Find where the given text appears and provide that cell's center as [X, Y] coordinate. 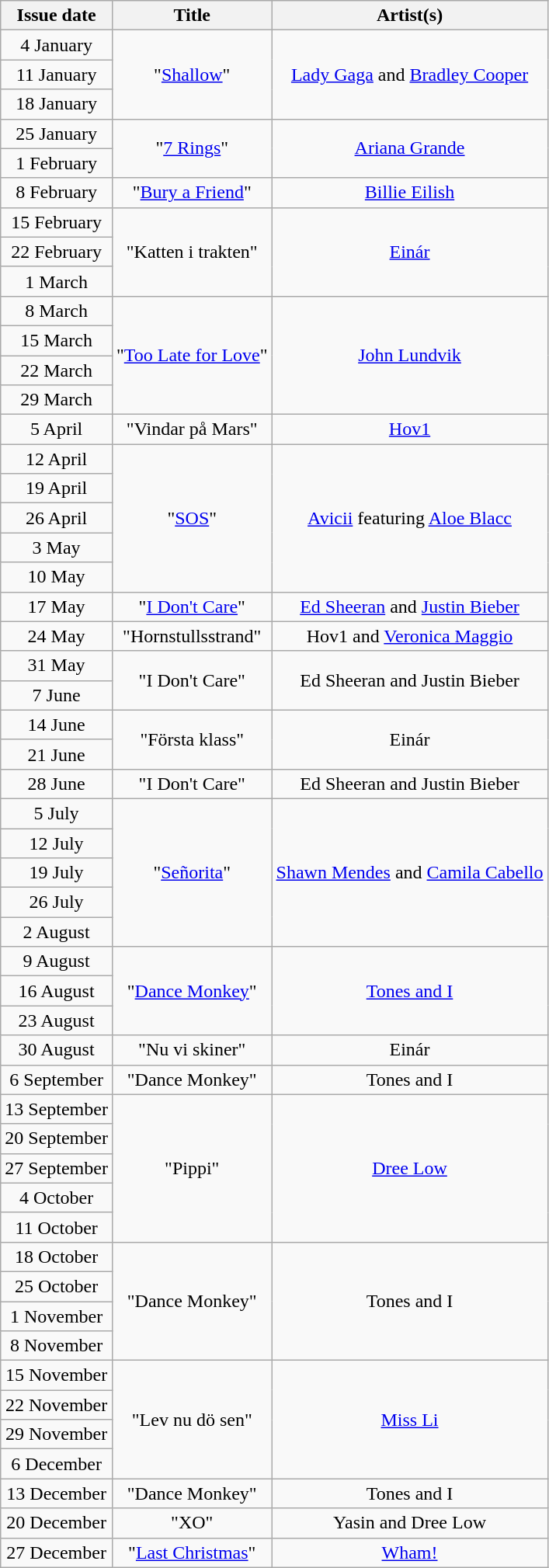
27 December [57, 1552]
13 September [57, 1109]
12 July [57, 843]
Avicii featuring Aloe Blacc [410, 518]
12 April [57, 459]
18 January [57, 104]
28 June [57, 784]
19 April [57, 488]
25 October [57, 1286]
15 March [57, 340]
"Pippi" [192, 1168]
Ariana Grande [410, 148]
"Hornstullsstrand" [192, 636]
Miss Li [410, 1420]
"Katten i trakten" [192, 252]
"Too Late for Love" [192, 355]
22 February [57, 252]
11 October [57, 1227]
22 November [57, 1405]
14 June [57, 725]
7 June [57, 695]
8 November [57, 1346]
Yasin and Dree Low [410, 1523]
1 February [57, 163]
"Nu vi skiner" [192, 1050]
Lady Gaga and Bradley Cooper [410, 75]
5 July [57, 813]
"7 Rings" [192, 148]
27 September [57, 1168]
20 December [57, 1523]
John Lundvik [410, 355]
31 May [57, 666]
"Last Christmas" [192, 1552]
Shawn Mendes and Camila Cabello [410, 872]
1 November [57, 1316]
6 September [57, 1080]
Dree Low [410, 1168]
"Shallow" [192, 75]
23 August [57, 1020]
26 July [57, 902]
"Señorita" [192, 872]
15 February [57, 222]
Billie Eilish [410, 193]
8 February [57, 193]
15 November [57, 1375]
13 December [57, 1493]
Artist(s) [410, 16]
17 May [57, 607]
5 April [57, 429]
10 May [57, 577]
18 October [57, 1257]
20 September [57, 1139]
Hov1 [410, 429]
"Bury a Friend" [192, 193]
Title [192, 16]
8 March [57, 311]
2 August [57, 932]
Hov1 and Veronica Maggio [410, 636]
Wham! [410, 1552]
"XO" [192, 1523]
1 March [57, 281]
11 January [57, 75]
"Första klass" [192, 739]
26 April [57, 518]
30 August [57, 1050]
4 January [57, 45]
"Lev nu dö sen" [192, 1420]
6 December [57, 1464]
16 August [57, 991]
29 November [57, 1434]
"SOS" [192, 518]
29 March [57, 400]
21 June [57, 754]
3 May [57, 548]
"Vindar på Mars" [192, 429]
22 March [57, 370]
Issue date [57, 16]
24 May [57, 636]
4 October [57, 1198]
25 January [57, 134]
9 August [57, 961]
19 July [57, 873]
